From the cell containing the given text, extract its center point as [X, Y] coordinate. 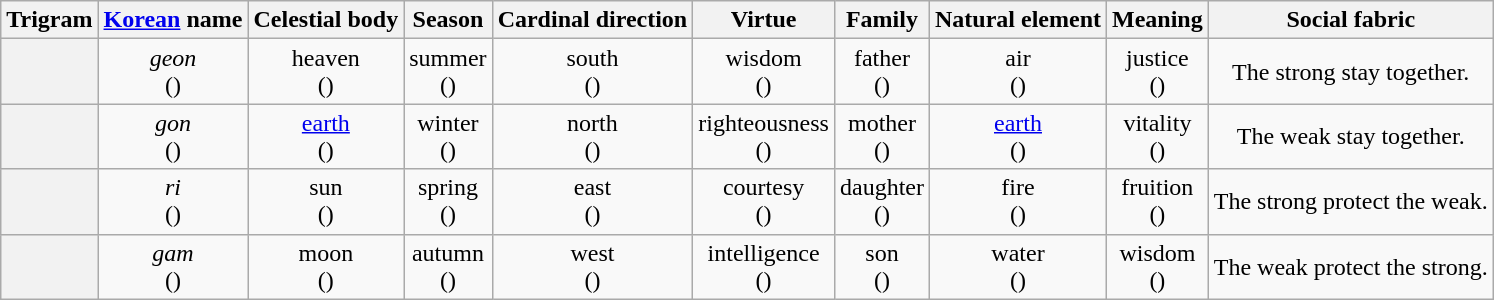
courtesy() [764, 202]
water() [1018, 266]
air() [1018, 72]
Celestial body [326, 20]
Virtue [764, 20]
Social fabric [1350, 20]
righteousness() [764, 136]
mother() [882, 136]
ri() [173, 202]
Meaning [1158, 20]
The weak protect the strong. [1350, 266]
son() [882, 266]
father() [882, 72]
Natural element [1018, 20]
north() [592, 136]
heaven() [326, 72]
gam() [173, 266]
vitality() [1158, 136]
summer() [448, 72]
moon() [326, 266]
west() [592, 266]
intelligence() [764, 266]
Trigram [50, 20]
Korean name [173, 20]
geon() [173, 72]
fire() [1018, 202]
The strong stay together. [1350, 72]
The strong protect the weak. [1350, 202]
Cardinal direction [592, 20]
justice() [1158, 72]
south() [592, 72]
east() [592, 202]
spring() [448, 202]
daughter() [882, 202]
winter() [448, 136]
The weak stay together. [1350, 136]
fruition() [1158, 202]
sun() [326, 202]
autumn() [448, 266]
Season [448, 20]
gon() [173, 136]
Family [882, 20]
